From the cell containing the given text, extract its center point as (X, Y) coordinate. 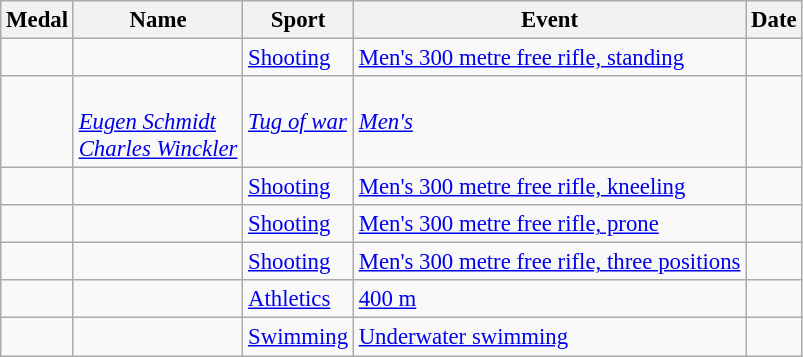
Underwater swimming (549, 337)
Men's 300 metre free rifle, standing (549, 58)
Swimming (298, 337)
Men's 300 metre free rifle, kneeling (549, 187)
Sport (298, 20)
Athletics (298, 299)
Event (549, 20)
Men's 300 metre free rifle, three positions (549, 262)
Eugen SchmidtCharles Winckler (158, 122)
Men's 300 metre free rifle, prone (549, 224)
Tug of war (298, 122)
Men's (549, 122)
400 m (549, 299)
Medal (38, 20)
Name (158, 20)
Date (774, 20)
